Output the [x, y] coordinate of the center of the cell containing the given text.  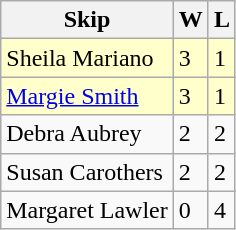
Skip [88, 20]
Margie Smith [88, 96]
4 [222, 210]
W [190, 20]
Sheila Mariano [88, 58]
Susan Carothers [88, 172]
Margaret Lawler [88, 210]
Debra Aubrey [88, 134]
L [222, 20]
0 [190, 210]
